Scan for the cell matching the given text and deliver its [X, Y] coordinate at center. 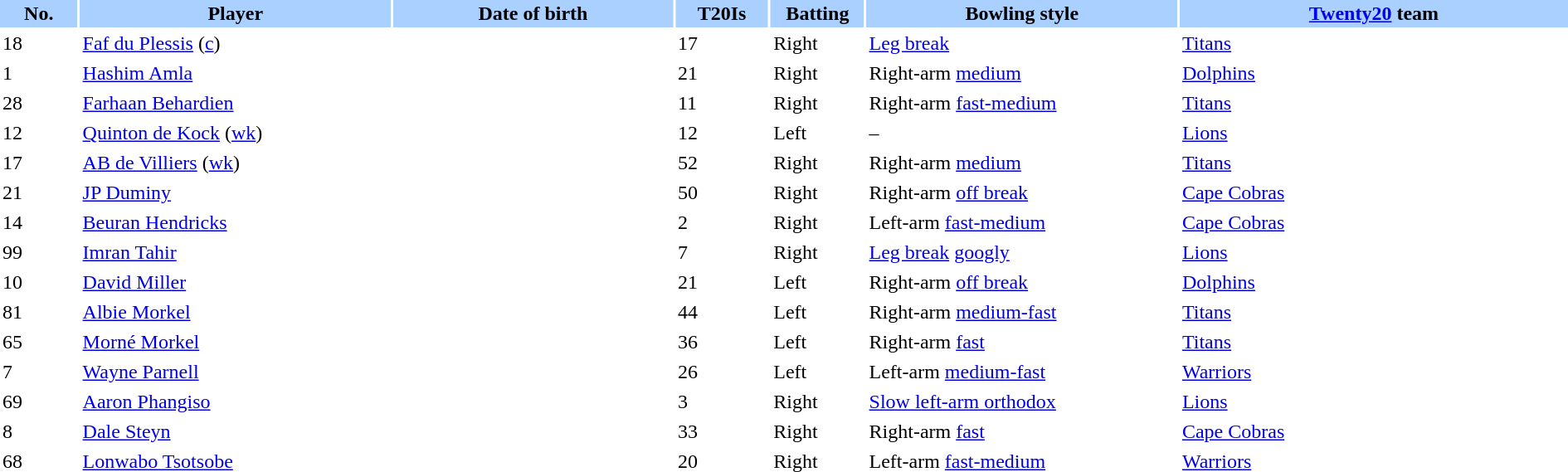
Aaron Phangiso [236, 401]
Slow left-arm orthodox [1022, 401]
Morné Morkel [236, 342]
18 [39, 43]
Dale Steyn [236, 431]
50 [722, 192]
26 [722, 372]
– [1022, 133]
2 [722, 222]
36 [722, 342]
No. [39, 13]
1 [39, 73]
99 [39, 252]
Left-arm fast-medium [1022, 222]
Warriors [1374, 372]
Date of birth [533, 13]
8 [39, 431]
81 [39, 312]
AB de Villiers (wk) [236, 163]
JP Duminy [236, 192]
Imran Tahir [236, 252]
Leg break [1022, 43]
Player [236, 13]
11 [722, 103]
Left-arm medium-fast [1022, 372]
65 [39, 342]
Farhaan Behardien [236, 103]
44 [722, 312]
33 [722, 431]
T20Is [722, 13]
14 [39, 222]
David Miller [236, 282]
Wayne Parnell [236, 372]
Bowling style [1022, 13]
Beuran Hendricks [236, 222]
Twenty20 team [1374, 13]
Quinton de Kock (wk) [236, 133]
69 [39, 401]
52 [722, 163]
3 [722, 401]
10 [39, 282]
Albie Morkel [236, 312]
28 [39, 103]
Hashim Amla [236, 73]
Faf du Plessis (c) [236, 43]
Batting [817, 13]
Leg break googly [1022, 252]
Right-arm fast-medium [1022, 103]
Right-arm medium-fast [1022, 312]
